Output the [x, y] coordinate of the center of the cell containing the given text.  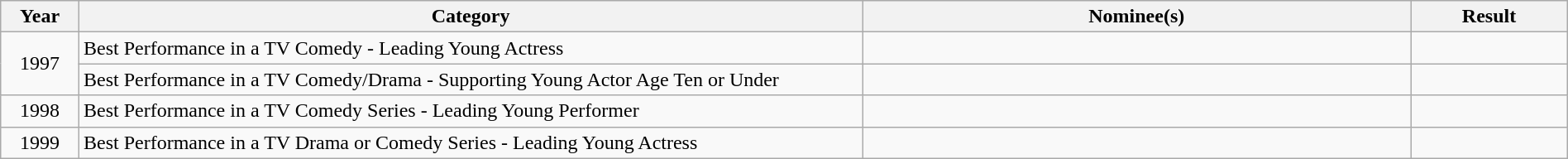
1997 [40, 64]
Year [40, 17]
Best Performance in a TV Drama or Comedy Series - Leading Young Actress [470, 142]
Best Performance in a TV Comedy/Drama - Supporting Young Actor Age Ten or Under [470, 79]
Result [1489, 17]
Nominee(s) [1136, 17]
1998 [40, 111]
Category [470, 17]
1999 [40, 142]
Best Performance in a TV Comedy - Leading Young Actress [470, 48]
Best Performance in a TV Comedy Series - Leading Young Performer [470, 111]
